Return [X, Y] of the center of cell containing provided text 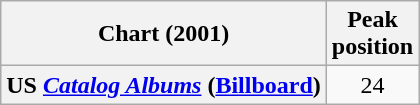
US Catalog Albums (Billboard) [164, 85]
24 [372, 85]
Peakposition [372, 34]
Chart (2001) [164, 34]
